Search for the cell housing the specified text and yield its [x, y] center coordinate. 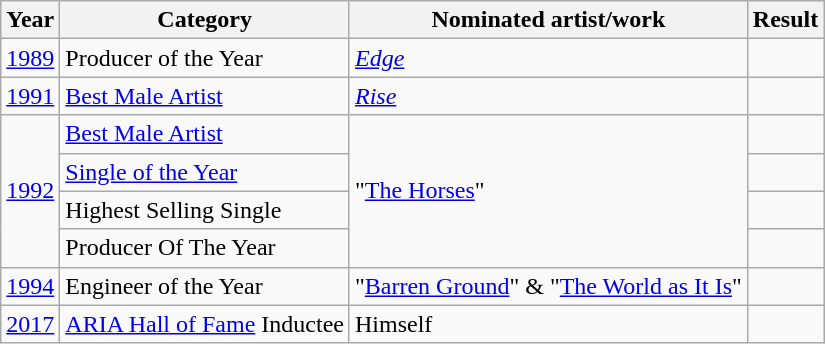
Year [30, 20]
Edge [548, 58]
Nominated artist/work [548, 20]
1994 [30, 286]
Producer Of The Year [205, 248]
1992 [30, 191]
1991 [30, 96]
"Barren Ground" & "The World as It Is" [548, 286]
1989 [30, 58]
Rise [548, 96]
Highest Selling Single [205, 210]
Single of the Year [205, 172]
"The Horses" [548, 191]
Result [785, 20]
Engineer of the Year [205, 286]
Himself [548, 324]
Producer of the Year [205, 58]
2017 [30, 324]
ARIA Hall of Fame Inductee [205, 324]
Category [205, 20]
